Identify which cell holds the provided text, then report its [x, y] central coordinate. 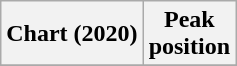
Chart (2020) [72, 34]
Peakposition [189, 34]
